Return (X, Y) of the center of cell containing provided text 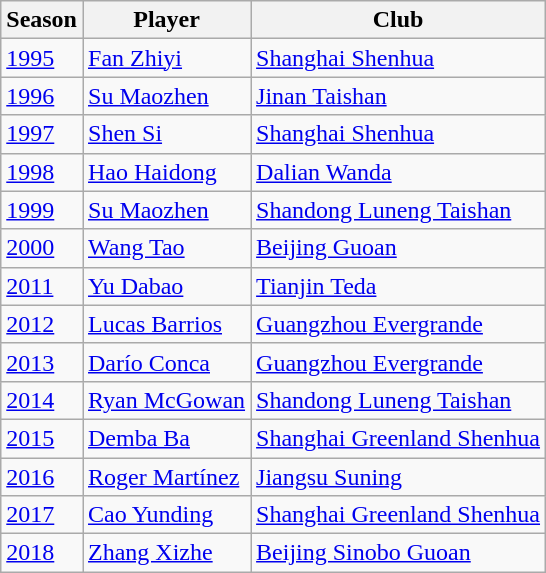
1997 (42, 134)
Jiangsu Suning (398, 477)
Beijing Guoan (398, 248)
Shen Si (166, 134)
1995 (42, 58)
Demba Ba (166, 438)
Beijing Sinobo Guoan (398, 553)
2015 (42, 438)
Yu Dabao (166, 286)
Roger Martínez (166, 477)
Club (398, 20)
Zhang Xizhe (166, 553)
Fan Zhiyi (166, 58)
Jinan Taishan (398, 96)
1996 (42, 96)
2018 (42, 553)
Dalian Wanda (398, 172)
2017 (42, 515)
Hao Haidong (166, 172)
Season (42, 20)
Lucas Barrios (166, 324)
1999 (42, 210)
2012 (42, 324)
Ryan McGowan (166, 400)
2014 (42, 400)
Wang Tao (166, 248)
Darío Conca (166, 362)
2011 (42, 286)
1998 (42, 172)
Cao Yunding (166, 515)
2000 (42, 248)
Player (166, 20)
Tianjin Teda (398, 286)
2016 (42, 477)
2013 (42, 362)
